Scan for the cell matching the given text and deliver its (X, Y) coordinate at center. 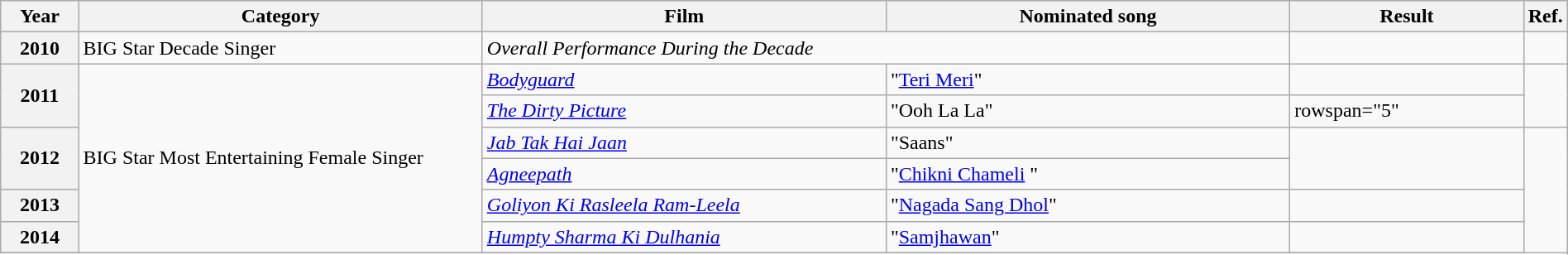
Jab Tak Hai Jaan (684, 142)
BIG Star Decade Singer (280, 48)
"Samjhawan" (1088, 237)
Year (40, 17)
Goliyon Ki Rasleela Ram-Leela (684, 205)
Agneepath (684, 174)
2011 (40, 95)
Humpty Sharma Ki Dulhania (684, 237)
"Ooh La La" (1088, 111)
BIG Star Most Entertaining Female Singer (280, 158)
Result (1407, 17)
Ref. (1545, 17)
"Teri Meri" (1088, 79)
"Saans" (1088, 142)
Overall Performance During the Decade (886, 48)
rowspan="5" (1407, 111)
2012 (40, 158)
2014 (40, 237)
2010 (40, 48)
Film (684, 17)
Nominated song (1088, 17)
Bodyguard (684, 79)
"Chikni Chameli " (1088, 174)
"Nagada Sang Dhol" (1088, 205)
Category (280, 17)
The Dirty Picture (684, 111)
2013 (40, 205)
